Capture the cell that displays the provided text and extract its (X, Y) central coordinate. 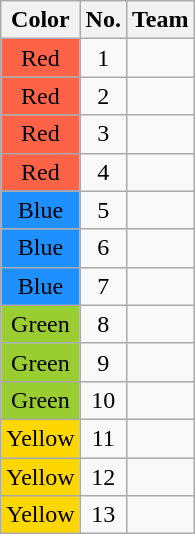
Color (40, 20)
9 (103, 362)
7 (103, 286)
5 (103, 210)
3 (103, 134)
Team (160, 20)
8 (103, 324)
13 (103, 515)
1 (103, 58)
No. (103, 20)
11 (103, 438)
4 (103, 172)
2 (103, 96)
10 (103, 400)
6 (103, 248)
12 (103, 477)
